Return [X, Y] of the center of cell containing provided text 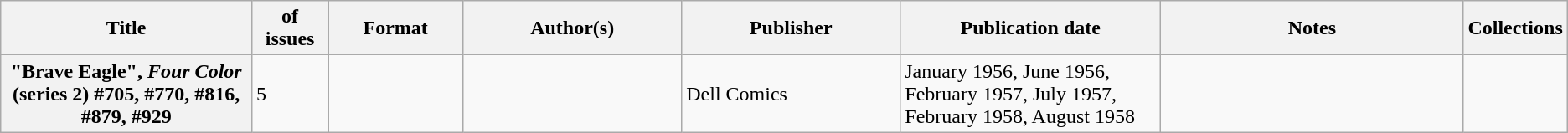
Notes [1312, 28]
Collections [1515, 28]
Title [126, 28]
Author(s) [573, 28]
"Brave Eagle", Four Color (series 2) #705, #770, #816, #879, #929 [126, 94]
Dell Comics [791, 94]
Publisher [791, 28]
5 [290, 94]
January 1956, June 1956, February 1957, July 1957, February 1958, August 1958 [1030, 94]
Publication date [1030, 28]
of issues [290, 28]
Format [395, 28]
